Capture the cell that displays the provided text and extract its [X, Y] central coordinate. 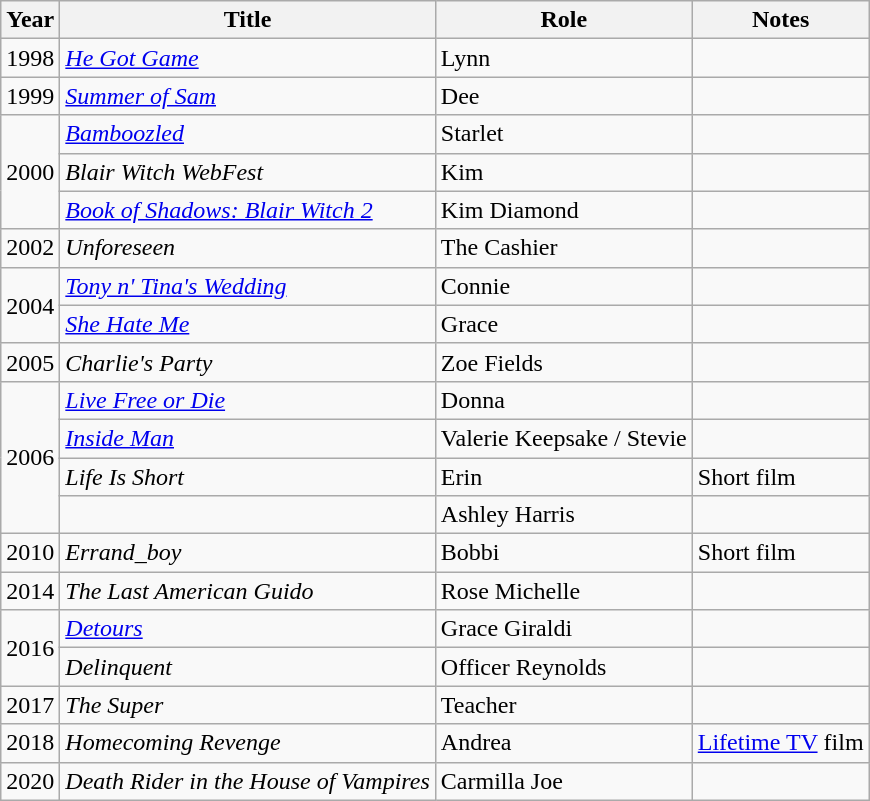
The Cashier [564, 248]
Grace [564, 324]
Summer of Sam [248, 96]
Inside Man [248, 438]
2005 [30, 362]
The Super [248, 705]
Title [248, 20]
Book of Shadows: Blair Witch 2 [248, 210]
She Hate Me [248, 324]
Ashley Harris [564, 515]
2006 [30, 457]
Grace Giraldi [564, 629]
2020 [30, 781]
Zoe Fields [564, 362]
2018 [30, 743]
Teacher [564, 705]
1998 [30, 58]
Kim Diamond [564, 210]
Delinquent [248, 667]
Tony n' Tina's Wedding [248, 286]
Detours [248, 629]
He Got Game [248, 58]
Live Free or Die [248, 400]
Charlie's Party [248, 362]
2000 [30, 172]
Lynn [564, 58]
Notes [780, 20]
Dee [564, 96]
Donna [564, 400]
Erin [564, 477]
Carmilla Joe [564, 781]
Role [564, 20]
Errand_boy [248, 553]
Bobbi [564, 553]
Valerie Keepsake / Stevie [564, 438]
2004 [30, 305]
The Last American Guido [248, 591]
2017 [30, 705]
Year [30, 20]
Homecoming Revenge [248, 743]
Life Is Short [248, 477]
Kim [564, 172]
Lifetime TV film [780, 743]
2010 [30, 553]
Unforeseen [248, 248]
Andrea [564, 743]
2014 [30, 591]
Blair Witch WebFest [248, 172]
Death Rider in the House of Vampires [248, 781]
Rose Michelle [564, 591]
Connie [564, 286]
2002 [30, 248]
Starlet [564, 134]
Bamboozled [248, 134]
Officer Reynolds [564, 667]
1999 [30, 96]
2016 [30, 648]
